Return (X, Y) of the center of cell containing provided text 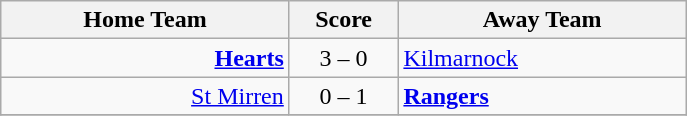
3 – 0 (344, 58)
0 – 1 (344, 96)
Away Team (542, 20)
Rangers (542, 96)
St Mirren (146, 96)
Hearts (146, 58)
Score (344, 20)
Kilmarnock (542, 58)
Home Team (146, 20)
